Output the [X, Y] coordinate of the center of the cell containing the given text.  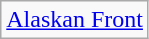
Alaskan Front [75, 20]
